Detect which cell encompasses the target text, then output its (x, y) center coordinate. 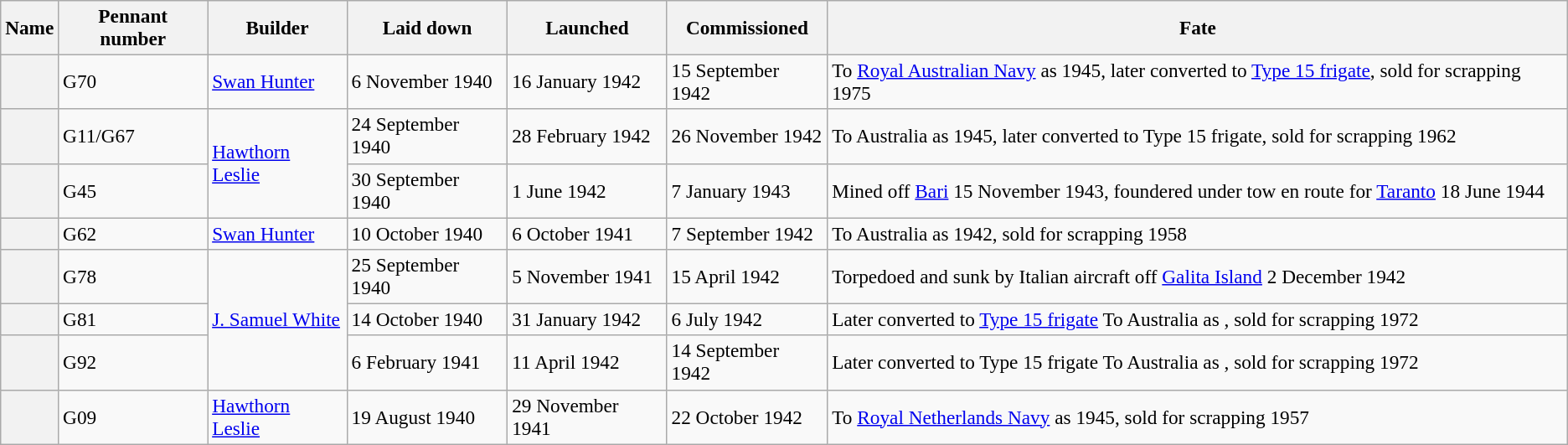
To Australia as 1942, sold for scrapping 1958 (1198, 233)
14 September 1942 (747, 362)
7 September 1942 (747, 233)
22 October 1942 (747, 417)
6 February 1941 (427, 362)
30 September 1940 (427, 191)
To Royal Australian Navy as 1945, later converted to Type 15 frigate, sold for scrapping 1975 (1198, 82)
10 October 1940 (427, 233)
15 April 1942 (747, 277)
29 November 1941 (587, 417)
Name (30, 27)
7 January 1943 (747, 191)
Launched (587, 27)
G09 (133, 417)
11 April 1942 (587, 362)
G62 (133, 233)
Mined off Bari 15 November 1943, foundered under tow en route for Taranto 18 June 1944 (1198, 191)
Fate (1198, 27)
G45 (133, 191)
G70 (133, 82)
To Australia as 1945, later converted to Type 15 frigate, sold for scrapping 1962 (1198, 136)
28 February 1942 (587, 136)
19 August 1940 (427, 417)
1 June 1942 (587, 191)
26 November 1942 (747, 136)
To Royal Netherlands Navy as 1945, sold for scrapping 1957 (1198, 417)
Torpedoed and sunk by Italian aircraft off Galita Island 2 December 1942 (1198, 277)
G78 (133, 277)
G81 (133, 319)
24 September 1940 (427, 136)
Laid down (427, 27)
15 September 1942 (747, 82)
14 October 1940 (427, 319)
16 January 1942 (587, 82)
6 July 1942 (747, 319)
G11/G67 (133, 136)
6 November 1940 (427, 82)
6 October 1941 (587, 233)
J. Samuel White (277, 318)
Builder (277, 27)
Pennant number (133, 27)
Commissioned (747, 27)
G92 (133, 362)
25 September 1940 (427, 277)
5 November 1941 (587, 277)
31 January 1942 (587, 319)
